Provide the [X, Y] coordinate of the cell's center where the given text is located.  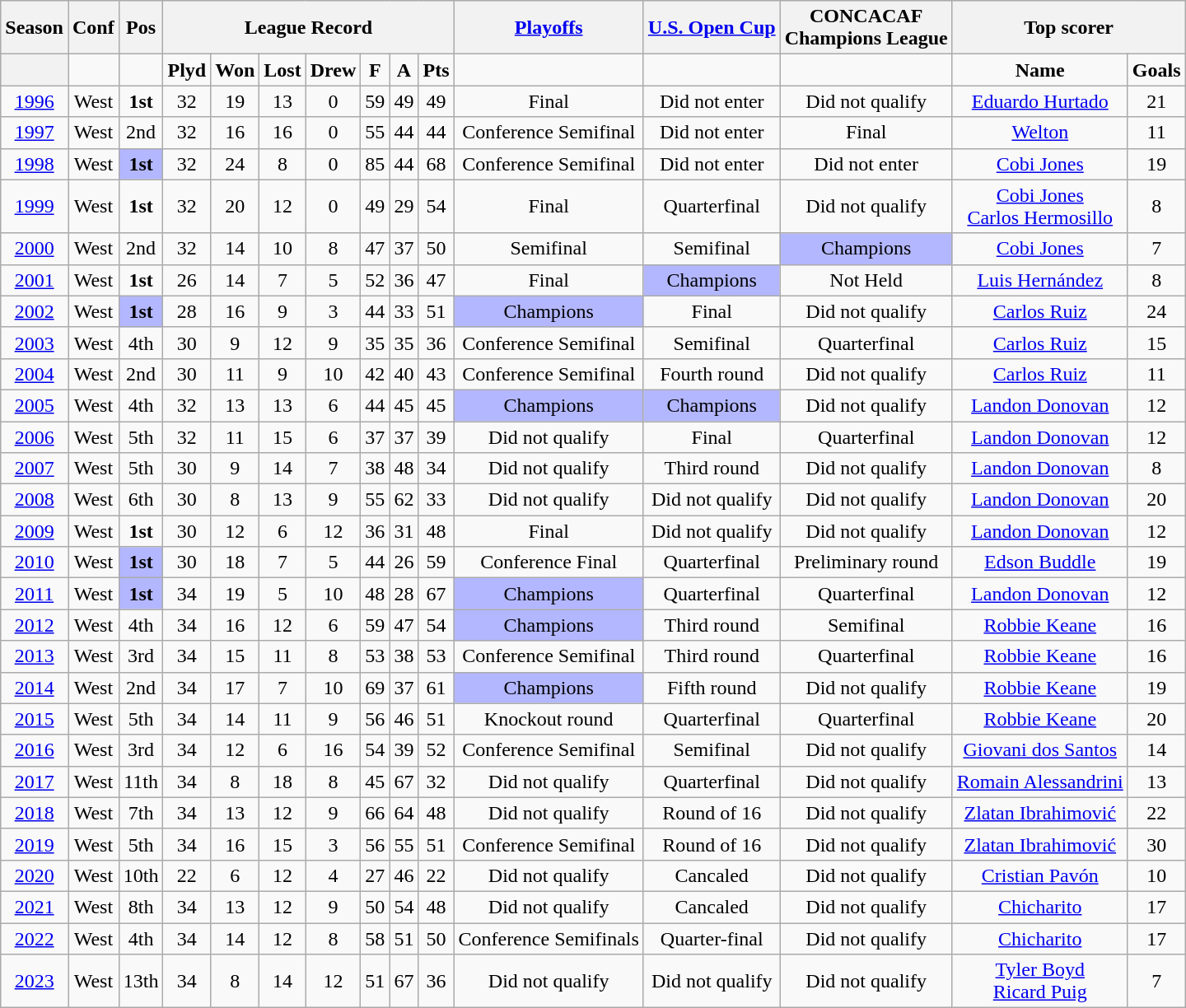
Cristian Pavón [1039, 875]
Fourth round [712, 374]
2021 [35, 907]
58 [376, 938]
2016 [35, 750]
21 [1156, 101]
2015 [35, 719]
1997 [35, 133]
Edson Buddle [1039, 562]
2006 [35, 437]
Plyd [187, 70]
2001 [35, 280]
Eduardo Hurtado [1039, 101]
2011 [35, 594]
Welton [1039, 133]
7th [141, 813]
61 [437, 688]
2020 [35, 875]
Season [35, 28]
Knockout round [549, 719]
Cobi Jones Carlos Hermosillo [1039, 206]
Romain Alessandrini [1039, 782]
2012 [35, 625]
Name [1039, 70]
Luis Hernández [1039, 280]
Goals [1156, 70]
2008 [35, 500]
CONCACAF Champions League [866, 28]
Tyler BoydRicard Puig [1039, 982]
66 [376, 813]
2022 [35, 938]
64 [404, 813]
4 [333, 875]
2017 [35, 782]
Not Held [866, 280]
2000 [35, 249]
68 [437, 164]
2005 [35, 405]
42 [376, 374]
Conf [93, 28]
27 [376, 875]
13th [141, 982]
Drew [333, 70]
Won [236, 70]
Giovani dos Santos [1039, 750]
2003 [35, 343]
Conference Semifinals [549, 938]
1996 [35, 101]
69 [376, 688]
2007 [35, 469]
85 [376, 164]
31 [404, 531]
11th [141, 782]
A [404, 70]
2009 [35, 531]
2019 [35, 844]
2014 [35, 688]
Pts [437, 70]
40 [404, 374]
62 [404, 500]
6th [141, 500]
2018 [35, 813]
U.S. Open Cup [712, 28]
1999 [35, 206]
2013 [35, 656]
Pos [141, 28]
F [376, 70]
1998 [35, 164]
League Record [308, 28]
Conference Final [549, 562]
10th [141, 875]
Preliminary round [866, 562]
29 [404, 206]
Quarter-final [712, 938]
Top scorer [1069, 28]
2010 [35, 562]
2002 [35, 311]
Fifth round [712, 688]
2004 [35, 374]
Lost [282, 70]
8th [141, 907]
Playoffs [549, 28]
43 [437, 374]
2023 [35, 982]
